Return the (X, Y) coordinate for the center point of the cell that contains the specified text.  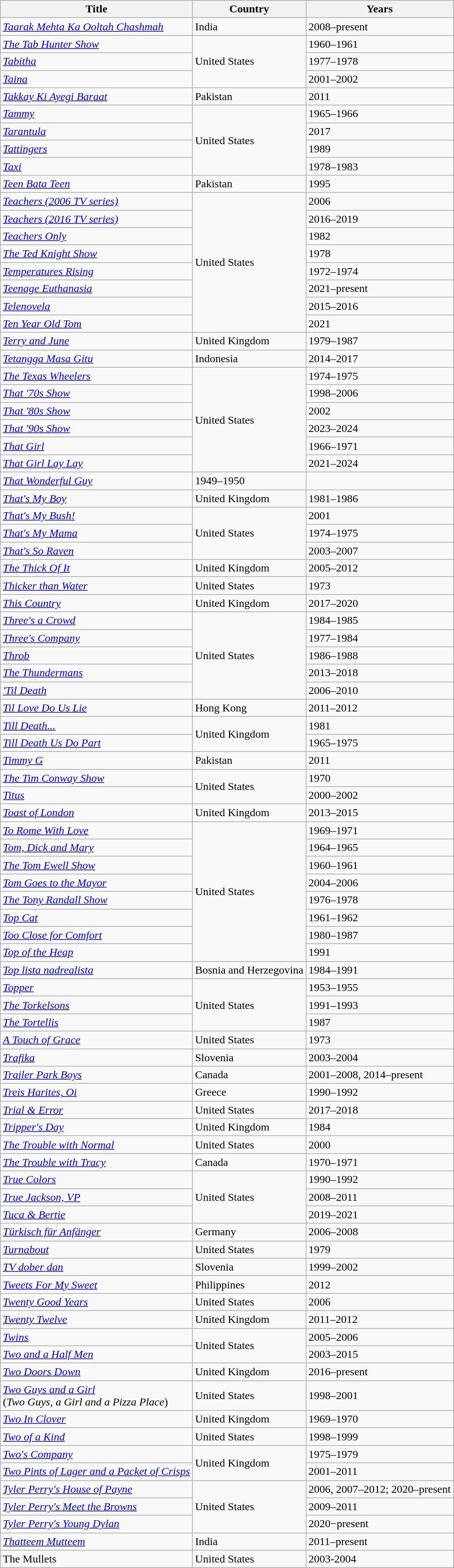
2006–2010 (379, 690)
Taarak Mehta Ka Ooltah Chashmah (96, 27)
That Girl (96, 446)
Temperatures Rising (96, 271)
1964–1965 (379, 848)
2006, 2007–2012; 2020–present (379, 1489)
To Rome With Love (96, 830)
Tripper's Day (96, 1127)
That '90s Show (96, 428)
1987 (379, 1022)
2008–2011 (379, 1197)
2002 (379, 411)
Too Close for Comfort (96, 935)
2013–2018 (379, 673)
2005–2006 (379, 1337)
2017–2018 (379, 1110)
Top Cat (96, 918)
The Trouble with Tracy (96, 1162)
Tom, Dick and Mary (96, 848)
That's My Bush! (96, 516)
Timmy G (96, 760)
1978–1983 (379, 166)
Title (96, 9)
1976–1978 (379, 900)
Top of the Heap (96, 952)
Terry and June (96, 341)
Twenty Twelve (96, 1319)
1970–1971 (379, 1162)
1991–1993 (379, 1005)
1965–1975 (379, 743)
Tyler Perry's House of Payne (96, 1489)
Thatteem Mutteem (96, 1541)
Indonesia (249, 358)
That Girl Lay Lay (96, 463)
Two and a Half Men (96, 1355)
Tuca & Bertie (96, 1215)
Türkisch für Anfänger (96, 1232)
1984–1985 (379, 621)
Till Death Us Do Part (96, 743)
2001–2002 (379, 79)
Tarantula (96, 131)
Teen Bata Teen (96, 184)
The Tony Randall Show (96, 900)
The Tom Ewell Show (96, 865)
The Tortellis (96, 1022)
2019–2021 (379, 1215)
The Ted Knight Show (96, 254)
Tetangga Masa Gitu (96, 358)
2020−present (379, 1524)
Tammy (96, 114)
Country (249, 9)
2015–2016 (379, 306)
That Wonderful Guy (96, 481)
Toast of London (96, 813)
Philippines (249, 1284)
Tabitha (96, 62)
Two's Company (96, 1454)
1979 (379, 1249)
Germany (249, 1232)
Tom Goes to the Mayor (96, 883)
Treis Harites, Oi (96, 1092)
1995 (379, 184)
2003–2015 (379, 1355)
2012 (379, 1284)
2004–2006 (379, 883)
Thicker than Water (96, 586)
Titus (96, 795)
1981 (379, 725)
1969–1970 (379, 1419)
1977–1984 (379, 638)
1972–1974 (379, 271)
The Texas Wheelers (96, 376)
1966–1971 (379, 446)
Taxi (96, 166)
Two In Clover (96, 1419)
2009–2011 (379, 1506)
Takkay Ki Ayegi Baraat (96, 96)
1986–1988 (379, 655)
Greece (249, 1092)
2003–2007 (379, 551)
2011–present (379, 1541)
Two Pints of Lager and a Packet of Crisps (96, 1472)
Two Guys and a Girl(Two Guys, a Girl and a Pizza Place) (96, 1395)
True Jackson, VP (96, 1197)
That's My Mama (96, 533)
Twins (96, 1337)
Trafika (96, 1057)
The Torkelsons (96, 1005)
Trailer Park Boys (96, 1075)
That's My Boy (96, 498)
1999–2002 (379, 1267)
2006–2008 (379, 1232)
Til Love Do Us Lie (96, 708)
Two Doors Down (96, 1372)
1979–1987 (379, 341)
1970 (379, 778)
2003–2004 (379, 1057)
Three's a Crowd (96, 621)
Top lista nadrealista (96, 970)
1998–2006 (379, 393)
2017–2020 (379, 603)
1978 (379, 254)
TV dober dan (96, 1267)
The Tab Hunter Show (96, 44)
2003-2004 (379, 1559)
1980–1987 (379, 935)
Turnabout (96, 1249)
2001 (379, 516)
Topper (96, 987)
2000 (379, 1145)
2021–2024 (379, 463)
The Tim Conway Show (96, 778)
2005–2012 (379, 568)
The Mullets (96, 1559)
Till Death... (96, 725)
1984–1991 (379, 970)
2000–2002 (379, 795)
2016–2019 (379, 219)
1961–1962 (379, 918)
1975–1979 (379, 1454)
That '80s Show (96, 411)
2014–2017 (379, 358)
2008–present (379, 27)
Twenty Good Years (96, 1302)
Tyler Perry's Meet the Browns (96, 1506)
Hong Kong (249, 708)
2013–2015 (379, 813)
1989 (379, 149)
2021–present (379, 289)
2001–2008, 2014–present (379, 1075)
1998–1999 (379, 1437)
Teachers (2006 TV series) (96, 201)
1969–1971 (379, 830)
Teachers Only (96, 236)
The Thundermans (96, 673)
True Colors (96, 1180)
Three's Company (96, 638)
Teenage Euthanasia (96, 289)
1991 (379, 952)
This Country (96, 603)
'Til Death (96, 690)
Ten Year Old Tom (96, 324)
A Touch of Grace (96, 1040)
Teachers (2016 TV series) (96, 219)
Two of a Kind (96, 1437)
1953–1955 (379, 987)
The Trouble with Normal (96, 1145)
Bosnia and Herzegovina (249, 970)
2017 (379, 131)
Telenovela (96, 306)
That's So Raven (96, 551)
2023–2024 (379, 428)
1982 (379, 236)
That '70s Show (96, 393)
Throb (96, 655)
1998–2001 (379, 1395)
Trial & Error (96, 1110)
The Thick Of It (96, 568)
1977–1978 (379, 62)
Tyler Perry's Young Dylan (96, 1524)
Years (379, 9)
Tweets For My Sweet (96, 1284)
Taina (96, 79)
2001–2011 (379, 1472)
2021 (379, 324)
1981–1986 (379, 498)
Tattingers (96, 149)
1965–1966 (379, 114)
1949–1950 (249, 481)
1984 (379, 1127)
2016–present (379, 1372)
